Provide the (X, Y) coordinate of the cell's center where the given text is located.  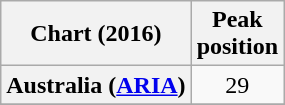
Australia (ARIA) (96, 85)
29 (237, 85)
Peak position (237, 34)
Chart (2016) (96, 34)
